For the text-containing cell, return its midpoint in [X, Y] coordinate format. 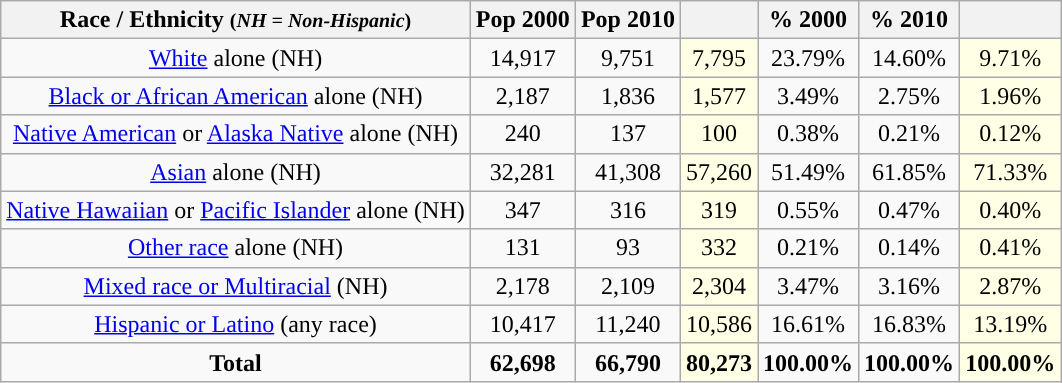
0.47% [910, 210]
41,308 [628, 172]
0.12% [1010, 134]
White alone (NH) [236, 58]
93 [628, 248]
100 [718, 134]
23.79% [808, 58]
14.60% [910, 58]
Pop 2000 [522, 20]
10,586 [718, 324]
Total [236, 362]
16.61% [808, 324]
Native Hawaiian or Pacific Islander alone (NH) [236, 210]
2.75% [910, 96]
% 2010 [910, 20]
13.19% [1010, 324]
Native American or Alaska Native alone (NH) [236, 134]
240 [522, 134]
62,698 [522, 362]
0.41% [1010, 248]
3.16% [910, 286]
Pop 2010 [628, 20]
0.55% [808, 210]
66,790 [628, 362]
Mixed race or Multiracial (NH) [236, 286]
9.71% [1010, 58]
% 2000 [808, 20]
16.83% [910, 324]
2,178 [522, 286]
0.38% [808, 134]
137 [628, 134]
2,109 [628, 286]
316 [628, 210]
3.49% [808, 96]
Black or African American alone (NH) [236, 96]
332 [718, 248]
347 [522, 210]
9,751 [628, 58]
2,187 [522, 96]
80,273 [718, 362]
Hispanic or Latino (any race) [236, 324]
Race / Ethnicity (NH = Non-Hispanic) [236, 20]
57,260 [718, 172]
10,417 [522, 324]
11,240 [628, 324]
319 [718, 210]
7,795 [718, 58]
0.40% [1010, 210]
131 [522, 248]
Asian alone (NH) [236, 172]
14,917 [522, 58]
2,304 [718, 286]
Other race alone (NH) [236, 248]
32,281 [522, 172]
1,577 [718, 96]
2.87% [1010, 286]
71.33% [1010, 172]
61.85% [910, 172]
51.49% [808, 172]
1.96% [1010, 96]
1,836 [628, 96]
3.47% [808, 286]
0.14% [910, 248]
